Determine the (X, Y) coordinate at the center of the cell enclosing the given text.  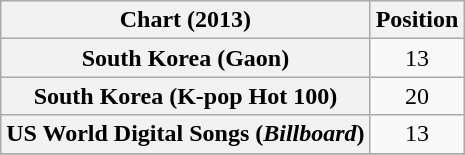
South Korea (Gaon) (186, 58)
US World Digital Songs (Billboard) (186, 134)
Position (417, 20)
20 (417, 96)
South Korea (K-pop Hot 100) (186, 96)
Chart (2013) (186, 20)
